From the cell containing the given text, extract its center point as (X, Y) coordinate. 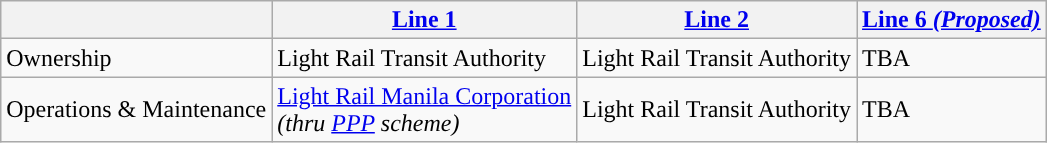
Line 2 (717, 20)
Operations & Maintenance (136, 110)
Light Rail Manila Corporation(thru PPP scheme) (424, 110)
Ownership (136, 58)
Line 6 (Proposed) (952, 20)
Line 1 (424, 20)
